Pinpoint the cell where the given text exists, returning its (X, Y) midpoint coordinate. 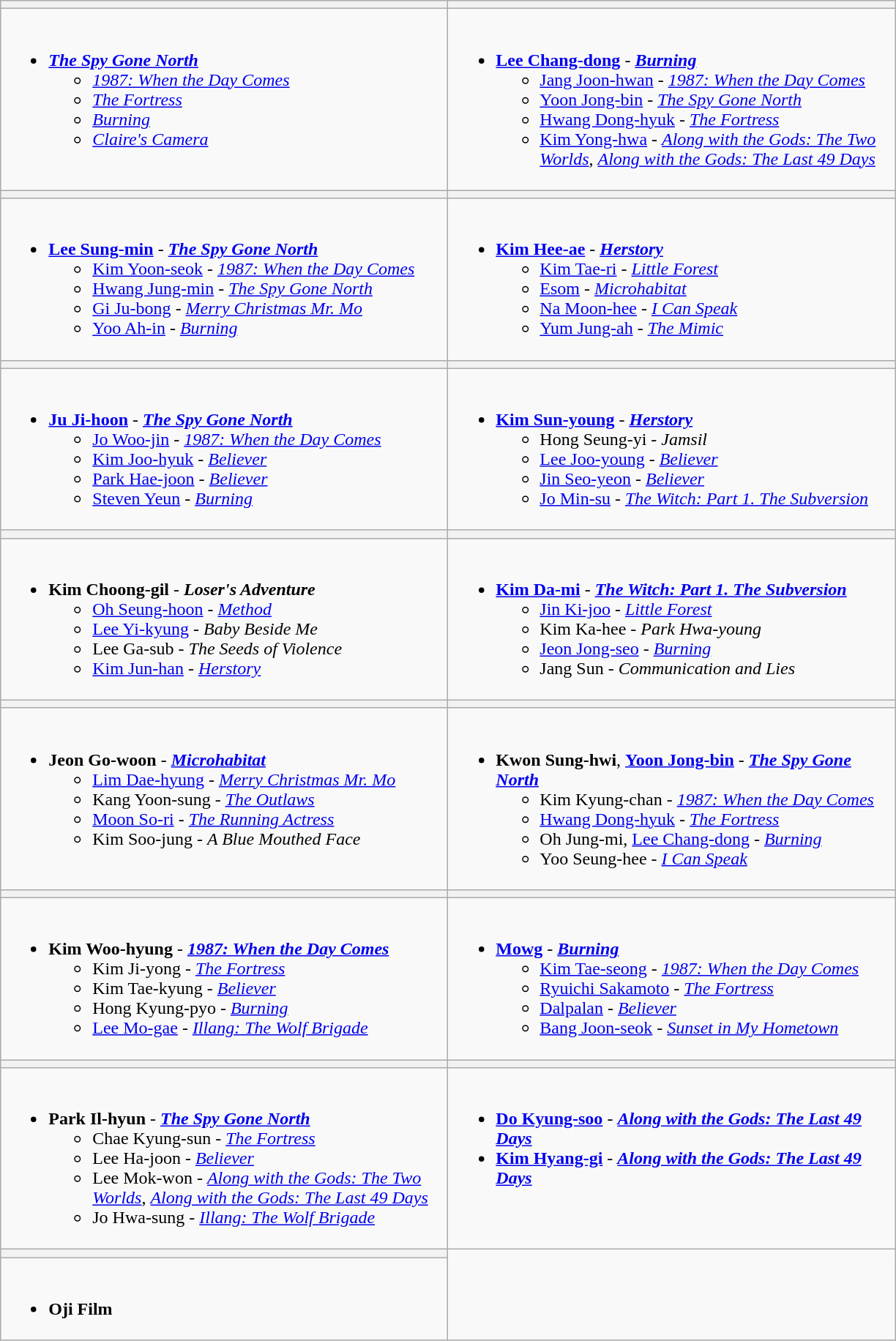
Do Kyung-soo - Along with the Gods: The Last 49 DaysKim Hyang-gi - Along with the Gods: The Last 49 Days (672, 1159)
Ju Ji-hoon - The Spy Gone NorthJo Woo-jin - 1987: When the Day ComesKim Joo-hyuk - BelieverPark Hae-joon - BelieverSteven Yeun - Burning (224, 449)
Kim Choong-gil - Loser's AdventureOh Seung-hoon - MethodLee Yi-kyung - Baby Beside MeLee Ga-sub - The Seeds of ViolenceKim Jun-han - Herstory (224, 619)
The Spy Gone North1987: When the Day ComesThe FortressBurningClaire's Camera (224, 100)
Mowg - BurningKim Tae-seong - 1987: When the Day ComesRyuichi Sakamoto - The FortressDalpalan - BelieverBang Joon-seok - Sunset in My Hometown (672, 978)
Kim Hee-ae - HerstoryKim Tae-ri - Little ForestEsom - MicrohabitatNa Moon-hee - I Can SpeakYum Jung-ah - The Mimic (672, 280)
Oji Film (224, 1299)
Kim Sun-young - HerstoryHong Seung-yi - JamsilLee Joo-young - BelieverJin Seo-yeon - BelieverJo Min-su - The Witch: Part 1. The Subversion (672, 449)
